Return (X, Y) of the center of cell containing provided text 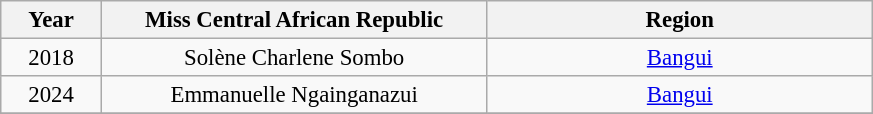
Year (52, 20)
Emmanuelle Ngainganazui (294, 95)
2024 (52, 95)
2018 (52, 58)
Miss Central African Republic (294, 20)
Region (680, 20)
Solène Charlene Sombo (294, 58)
